Provide the [x, y] coordinate of the cell's center where the given text is located.  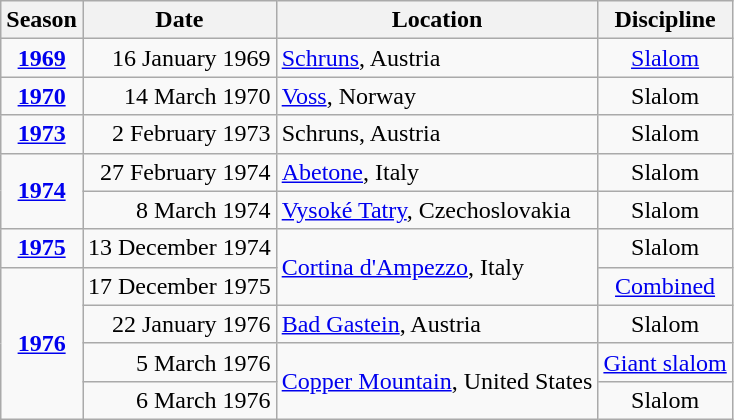
Season [42, 20]
Copper Mountain, United States [437, 381]
6 March 1976 [179, 400]
1974 [42, 191]
5 March 1976 [179, 362]
Discipline [665, 20]
27 February 1974 [179, 172]
Combined [665, 286]
1969 [42, 58]
14 March 1970 [179, 96]
Voss, Norway [437, 96]
Abetone, Italy [437, 172]
Bad Gastein, Austria [437, 324]
Vysoké Tatry, Czechoslovakia [437, 210]
2 February 1973 [179, 134]
8 March 1974 [179, 210]
13 December 1974 [179, 248]
1975 [42, 248]
1976 [42, 343]
Location [437, 20]
16 January 1969 [179, 58]
1970 [42, 96]
Date [179, 20]
17 December 1975 [179, 286]
1973 [42, 134]
Giant slalom [665, 362]
22 January 1976 [179, 324]
Cortina d'Ampezzo, Italy [437, 267]
